From the cell containing the given text, extract its center point as (X, Y) coordinate. 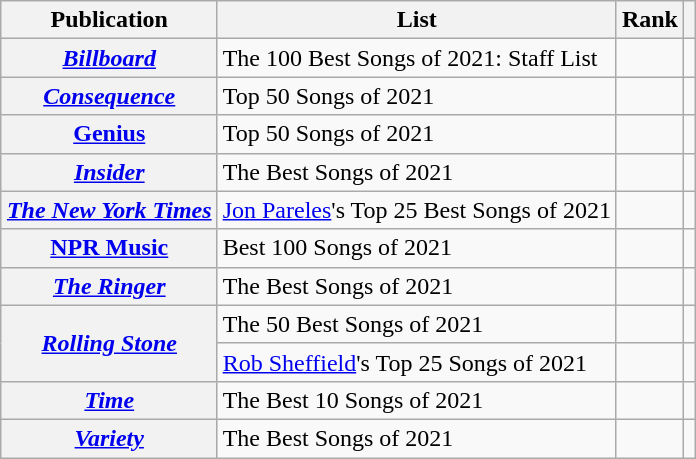
NPR Music (109, 248)
Rank (650, 20)
The Best 10 Songs of 2021 (416, 400)
The New York Times (109, 210)
Genius (109, 134)
Jon Pareles's Top 25 Best Songs of 2021 (416, 210)
The 50 Best Songs of 2021 (416, 324)
Consequence (109, 96)
Billboard (109, 58)
Rob Sheffield's Top 25 Songs of 2021 (416, 362)
The 100 Best Songs of 2021: Staff List (416, 58)
Time (109, 400)
The Ringer (109, 286)
Publication (109, 20)
List (416, 20)
Variety (109, 438)
Rolling Stone (109, 343)
Best 100 Songs of 2021 (416, 248)
Insider (109, 172)
